Capture the cell that displays the provided text and extract its [x, y] central coordinate. 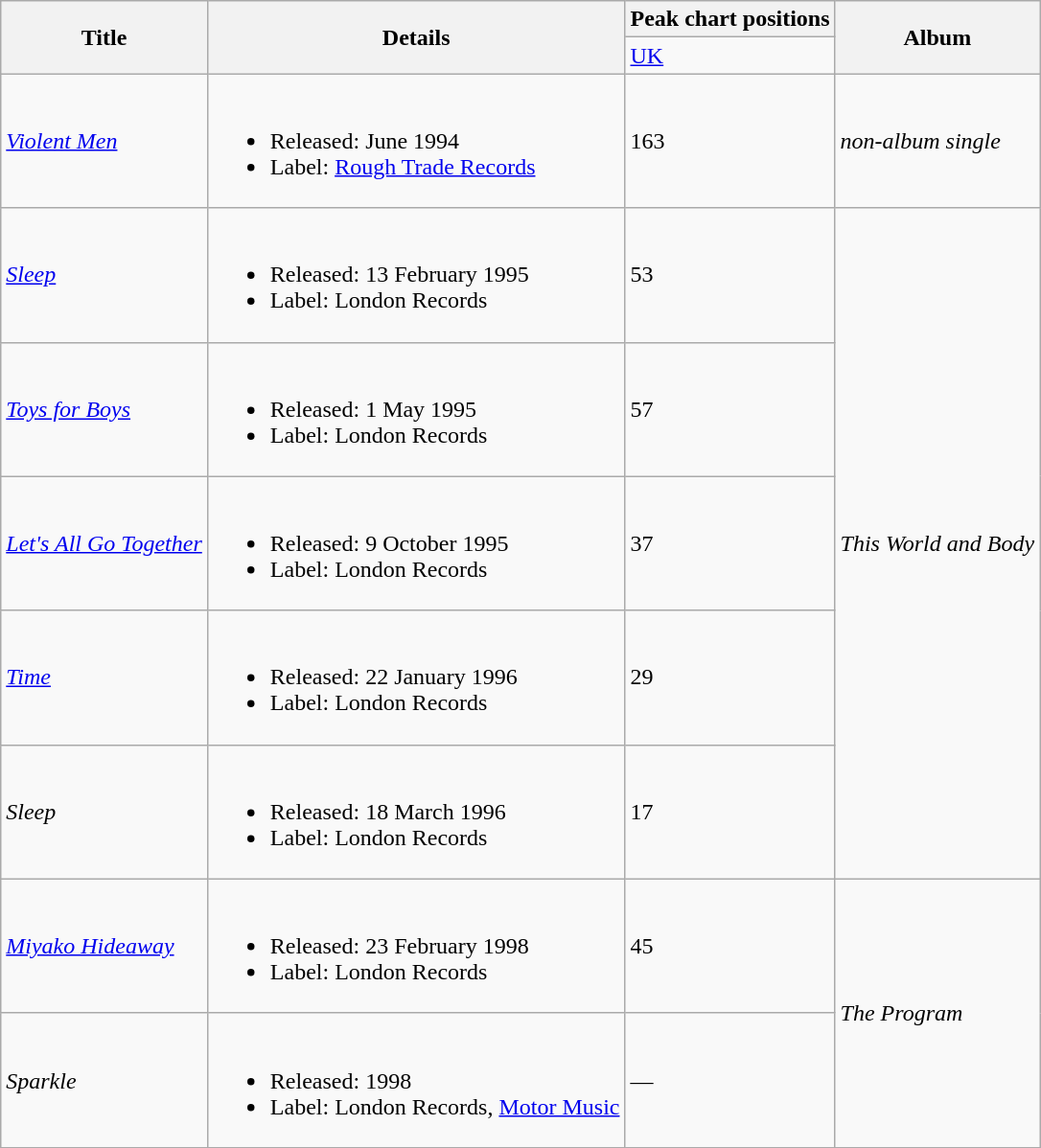
Violent Men [104, 141]
Released: 9 October 1995Label: London Records [416, 543]
Released: 1998Label: London Records, Motor Music [416, 1080]
— [730, 1080]
UK [730, 56]
37 [730, 543]
Details [416, 37]
Time [104, 677]
Let's All Go Together [104, 543]
Released: June 1994Label: Rough Trade Records [416, 141]
Released: 13 February 1995Label: London Records [416, 275]
Album [937, 37]
45 [730, 946]
Toys for Boys [104, 409]
Miyako Hideaway [104, 946]
The Program [937, 1013]
Released: 22 January 1996Label: London Records [416, 677]
Released: 1 May 1995Label: London Records [416, 409]
163 [730, 141]
Released: 18 March 1996Label: London Records [416, 812]
Title [104, 37]
Released: 23 February 1998Label: London Records [416, 946]
This World and Body [937, 543]
17 [730, 812]
Sparkle [104, 1080]
53 [730, 275]
57 [730, 409]
non-album single [937, 141]
Peak chart positions [730, 19]
29 [730, 677]
